Output the (x, y) coordinate of the center of the cell containing the given text.  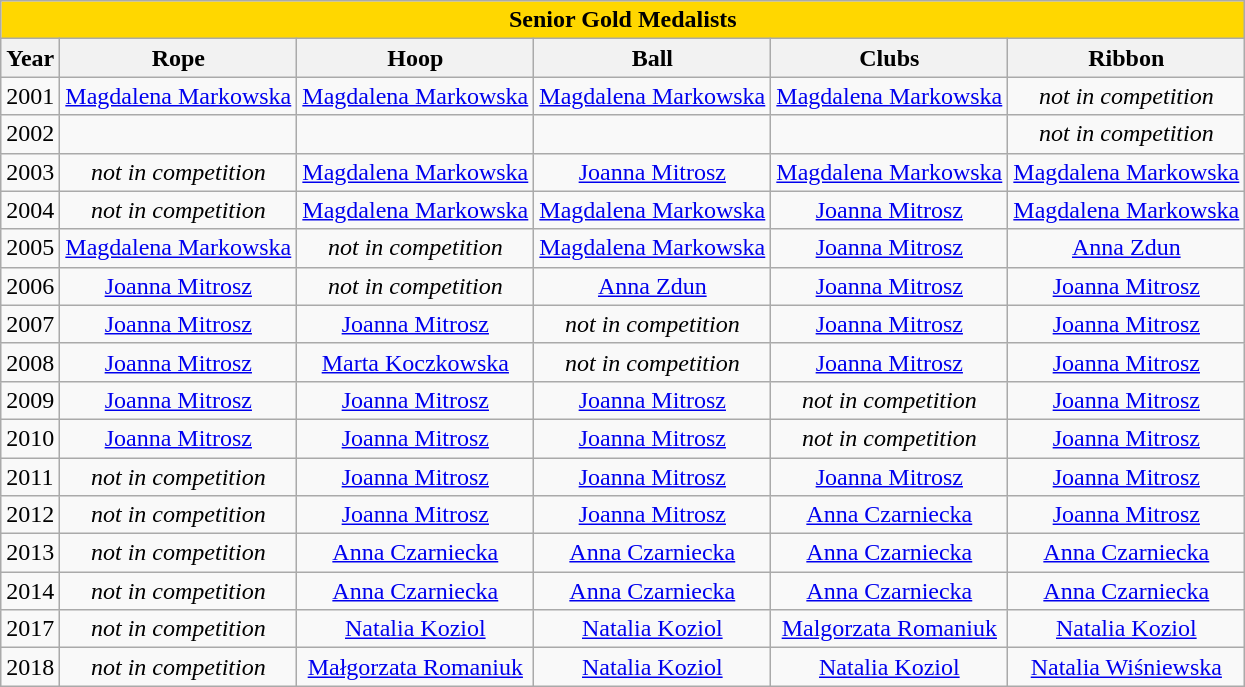
Senior Gold Medalists (623, 20)
2004 (30, 210)
2012 (30, 515)
2001 (30, 96)
2014 (30, 591)
Małgorzata Romaniuk (416, 667)
2005 (30, 248)
Marta Koczkowska (416, 362)
Ball (652, 58)
Clubs (890, 58)
2007 (30, 324)
2006 (30, 286)
Ribbon (1126, 58)
2017 (30, 629)
Rope (178, 58)
2008 (30, 362)
2010 (30, 438)
2009 (30, 400)
Natalia Wiśniewska (1126, 667)
2011 (30, 477)
Hoop (416, 58)
2003 (30, 172)
2002 (30, 134)
2013 (30, 553)
Year (30, 58)
2018 (30, 667)
Malgorzata Romaniuk (890, 629)
